Identify which cell holds the provided text, then report its [x, y] central coordinate. 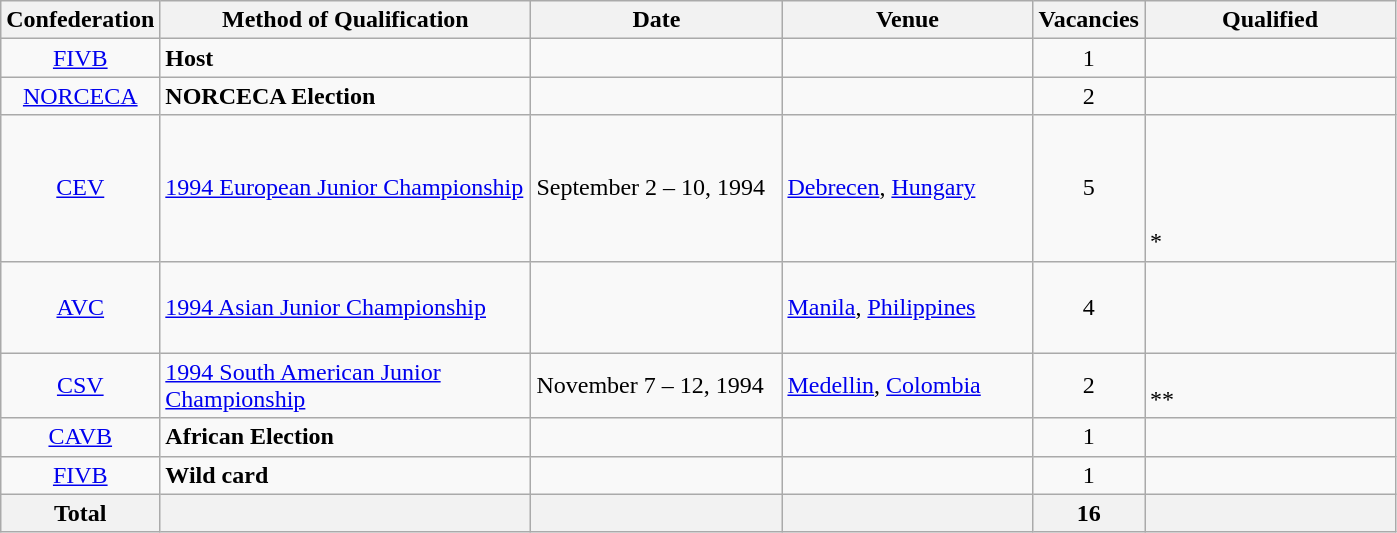
Manila, Philippines [908, 307]
5 [1089, 188]
Medellin, Colombia [908, 386]
Total [80, 513]
Host [346, 58]
Debrecen, Hungary [908, 188]
** [1270, 386]
Confederation [80, 20]
1994 Asian Junior Championship [346, 307]
1994 European Junior Championship [346, 188]
November 7 – 12, 1994 [656, 386]
NORCECA [80, 96]
* [1270, 188]
NORCECA Election [346, 96]
Date [656, 20]
16 [1089, 513]
CSV [80, 386]
Qualified [1270, 20]
Venue [908, 20]
AVC [80, 307]
CAVB [80, 437]
African Election [346, 437]
Vacancies [1089, 20]
Wild card [346, 475]
CEV [80, 188]
Method of Qualification [346, 20]
1994 South American Junior Championship [346, 386]
4 [1089, 307]
September 2 – 10, 1994 [656, 188]
